From the cell containing the given text, extract its center point as (X, Y) coordinate. 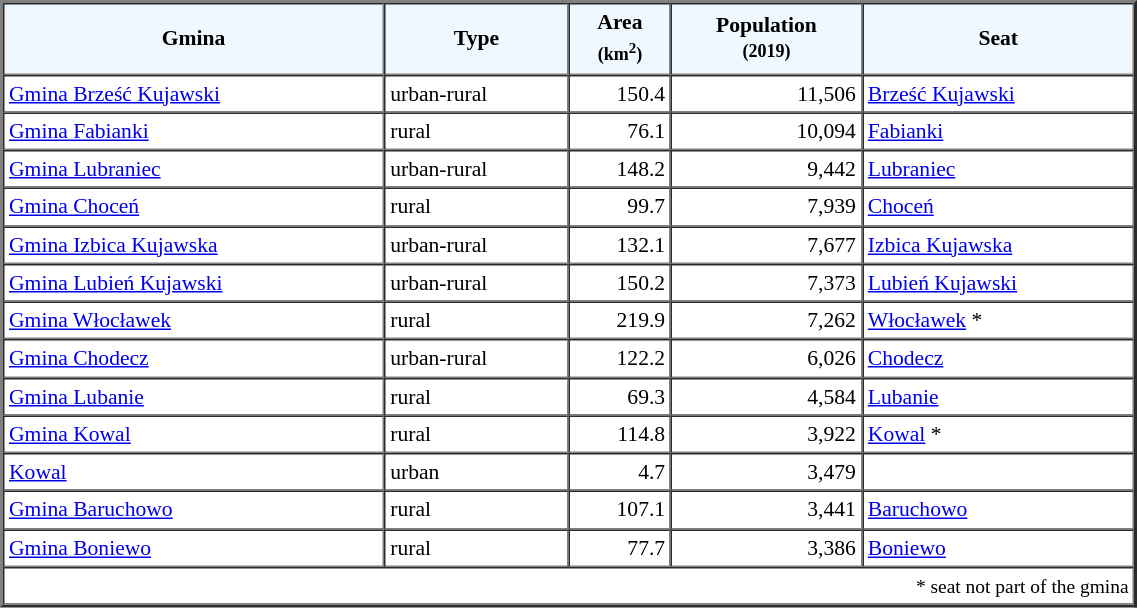
7,939 (766, 207)
Gmina Fabianki (194, 131)
Chodecz (998, 359)
3,386 (766, 548)
Lubanie (998, 396)
Gmina Izbica Kujawska (194, 245)
3,922 (766, 434)
Type (476, 38)
76.1 (620, 131)
122.2 (620, 359)
Population(2019) (766, 38)
150.2 (620, 283)
11,506 (766, 93)
Fabianki (998, 131)
107.1 (620, 510)
Kowal * (998, 434)
69.3 (620, 396)
219.9 (620, 321)
4,584 (766, 396)
Gmina Baruchowo (194, 510)
Choceń (998, 207)
Gmina Kowal (194, 434)
urban (476, 472)
Lubraniec (998, 169)
Boniewo (998, 548)
Lubień Kujawski (998, 283)
Gmina Brześć Kujawski (194, 93)
9,442 (766, 169)
148.2 (620, 169)
99.7 (620, 207)
6,026 (766, 359)
Seat (998, 38)
7,373 (766, 283)
Włocławek * (998, 321)
4.7 (620, 472)
Gmina Boniewo (194, 548)
Gmina Włocławek (194, 321)
3,441 (766, 510)
Gmina Lubraniec (194, 169)
132.1 (620, 245)
Izbica Kujawska (998, 245)
Gmina Choceń (194, 207)
Kowal (194, 472)
Gmina Chodecz (194, 359)
3,479 (766, 472)
10,094 (766, 131)
Gmina (194, 38)
7,677 (766, 245)
Baruchowo (998, 510)
77.7 (620, 548)
Brześć Kujawski (998, 93)
* seat not part of the gmina (569, 586)
Gmina Lubień Kujawski (194, 283)
114.8 (620, 434)
7,262 (766, 321)
Area(km2) (620, 38)
150.4 (620, 93)
Gmina Lubanie (194, 396)
